Locate the cell with the specified text and output its [X, Y] center coordinate. 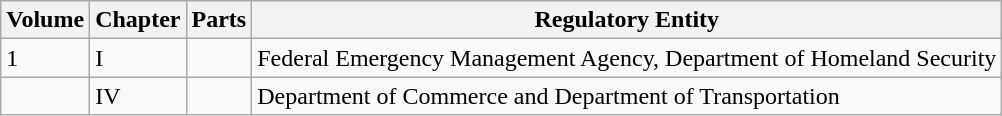
I [138, 58]
Department of Commerce and Department of Transportation [627, 96]
IV [138, 96]
Federal Emergency Management Agency, Department of Homeland Security [627, 58]
1 [46, 58]
Parts [219, 20]
Volume [46, 20]
Chapter [138, 20]
Regulatory Entity [627, 20]
